Provide the (x, y) coordinate of the cell's center where the given text is located.  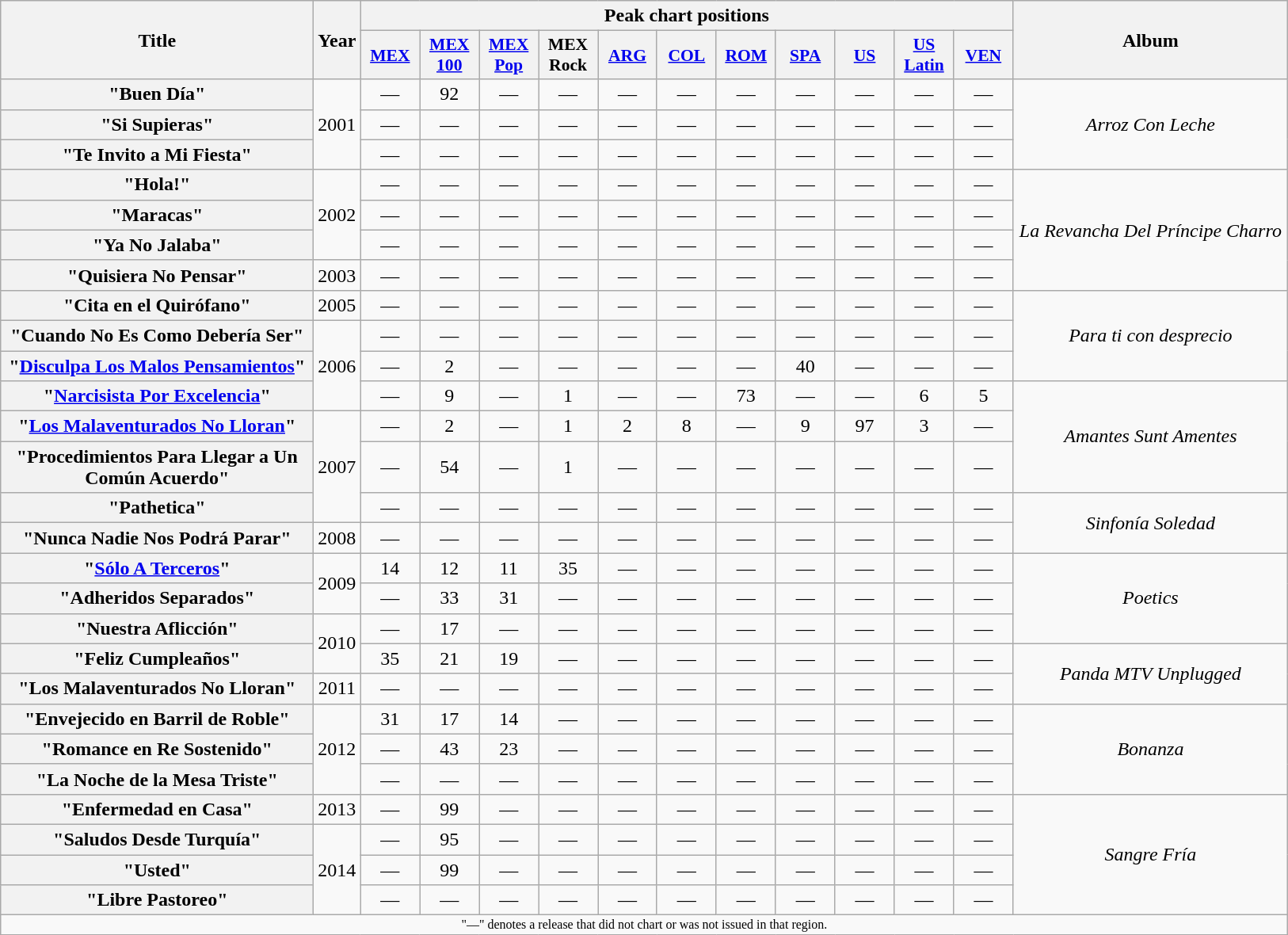
ROM (746, 55)
2001 (337, 124)
Album (1150, 40)
"Te Invito a Mi Fiesta" (157, 155)
VEN (984, 55)
92 (450, 94)
21 (450, 658)
8 (686, 426)
SPA (805, 55)
MEXRock (569, 55)
43 (450, 749)
Sangre Fría (1150, 854)
"Nunca Nadie Nos Podrá Parar" (157, 538)
ARG (627, 55)
"Buen Día" (157, 94)
"Disculpa Los Malos Pensamientos" (157, 365)
Year (337, 40)
"Libre Pastoreo" (157, 900)
"Si Supieras" (157, 124)
3 (924, 426)
12 (450, 568)
Arroz Con Leche (1150, 124)
US (865, 55)
Bonanza (1150, 749)
"Hola!" (157, 185)
"Sólo A Terceros" (157, 568)
"Feliz Cumpleaños" (157, 658)
97 (865, 426)
Title (157, 40)
USLatin (924, 55)
Peak chart positions (687, 16)
"Adheridos Separados" (157, 598)
Amantes Sunt Amentes (1150, 437)
"Quisiera No Pensar" (157, 275)
73 (746, 396)
"Nuestra Aflicción" (157, 628)
2002 (337, 215)
5 (984, 396)
2012 (337, 749)
54 (450, 467)
"Romance en Re Sostenido" (157, 749)
COL (686, 55)
La Revancha Del Príncipe Charro (1150, 230)
95 (450, 839)
11 (509, 568)
2003 (337, 275)
"Narcisista Por Excelencia" (157, 396)
2007 (337, 467)
"Usted" (157, 869)
"Envejecido en Barril de Roble" (157, 719)
"La Noche de la Mesa Triste" (157, 779)
2006 (337, 365)
"Maracas" (157, 215)
"Cita en el Quirófano" (157, 305)
2008 (337, 538)
Sinfonía Soledad (1150, 523)
6 (924, 396)
2011 (337, 689)
"Ya No Jalaba" (157, 245)
"Saludos Desde Turquía" (157, 839)
2014 (337, 869)
Para ti con desprecio (1150, 335)
MEX100 (450, 55)
2009 (337, 583)
2005 (337, 305)
Poetics (1150, 598)
"Enfermedad en Casa" (157, 809)
23 (509, 749)
"Pathetica" (157, 508)
40 (805, 365)
2010 (337, 643)
MEXPop (509, 55)
"Cuando No Es Como Debería Ser" (157, 335)
Panda MTV Unplugged (1150, 674)
33 (450, 598)
19 (509, 658)
"Procedimientos Para Llegar a Un Común Acuerdo" (157, 467)
"—" denotes a release that did not chart or was not issued in that region. (645, 925)
2013 (337, 809)
MEX (390, 55)
